Pinpoint the cell where the given text exists, returning its (X, Y) midpoint coordinate. 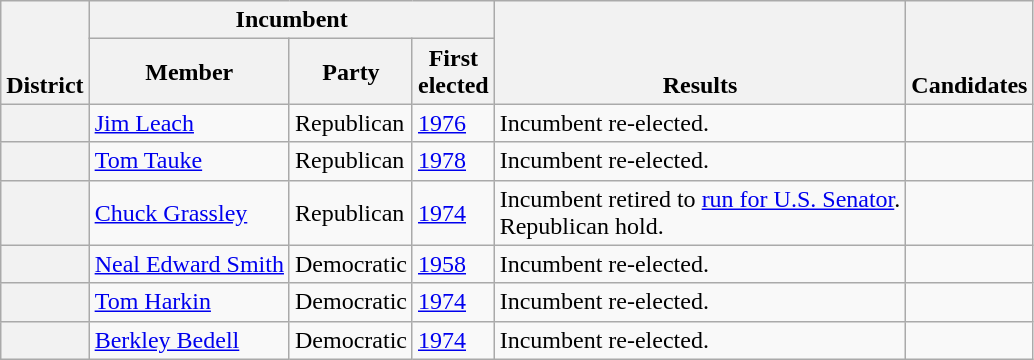
Berkley Bedell (189, 340)
Chuck Grassley (189, 212)
Party (350, 72)
Incumbent retired to run for U.S. Senator.Republican hold. (700, 212)
Jim Leach (189, 123)
1976 (453, 123)
Neal Edward Smith (189, 264)
Member (189, 72)
Tom Tauke (189, 161)
Tom Harkin (189, 302)
District (45, 52)
Incumbent (292, 20)
Candidates (970, 52)
1958 (453, 264)
Results (700, 52)
Firstelected (453, 72)
1978 (453, 161)
